Output the [x, y] coordinate of the center of the cell containing the given text.  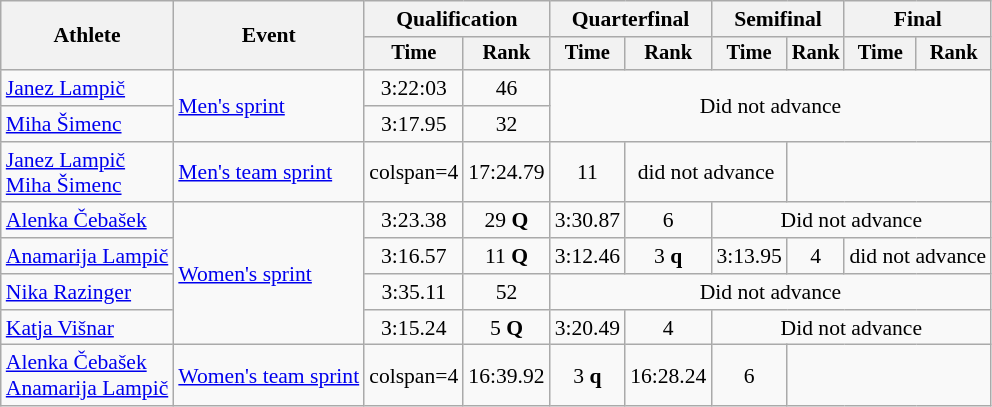
Event [268, 36]
Janez LampičMiha Šimenc [88, 172]
Nika Razinger [88, 292]
Final [918, 19]
Women's sprint [268, 274]
16:28.24 [668, 376]
Athlete [88, 36]
Quarterfinal [631, 19]
52 [506, 292]
29 Q [506, 221]
3:17.95 [414, 124]
5 Q [506, 328]
46 [506, 88]
Alenka ČebašekAnamarija Lampič [88, 376]
3:35.11 [414, 292]
3:13.95 [748, 256]
3:20.49 [588, 328]
Men's sprint [268, 106]
Katja Višnar [88, 328]
Alenka Čebašek [88, 221]
Qualification [456, 19]
Women's team sprint [268, 376]
3:22:03 [414, 88]
3:23.38 [414, 221]
Miha Šimenc [88, 124]
3:16.57 [414, 256]
32 [506, 124]
17:24.79 [506, 172]
Anamarija Lampič [88, 256]
3:12.46 [588, 256]
16:39.92 [506, 376]
Semifinal [778, 19]
11 Q [506, 256]
Men's team sprint [268, 172]
Janez Lampič [88, 88]
3:15.24 [414, 328]
11 [588, 172]
3:30.87 [588, 221]
